Capture the cell that displays the provided text and extract its [X, Y] central coordinate. 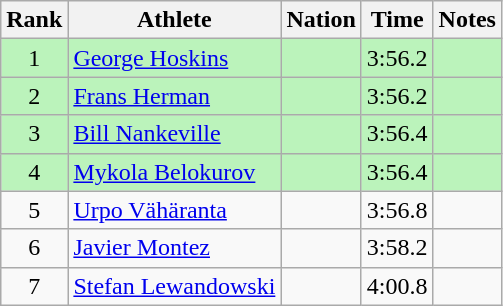
George Hoskins [174, 58]
4:00.8 [397, 286]
Time [397, 20]
4 [34, 172]
7 [34, 286]
3:56.8 [397, 210]
3:58.2 [397, 248]
Mykola Belokurov [174, 172]
Rank [34, 20]
Athlete [174, 20]
Frans Herman [174, 96]
Urpo Vähäranta [174, 210]
Notes [467, 20]
Stefan Lewandowski [174, 286]
Bill Nankeville [174, 134]
3 [34, 134]
1 [34, 58]
Nation [321, 20]
6 [34, 248]
Javier Montez [174, 248]
5 [34, 210]
2 [34, 96]
